Capture the cell that displays the provided text and extract its [x, y] central coordinate. 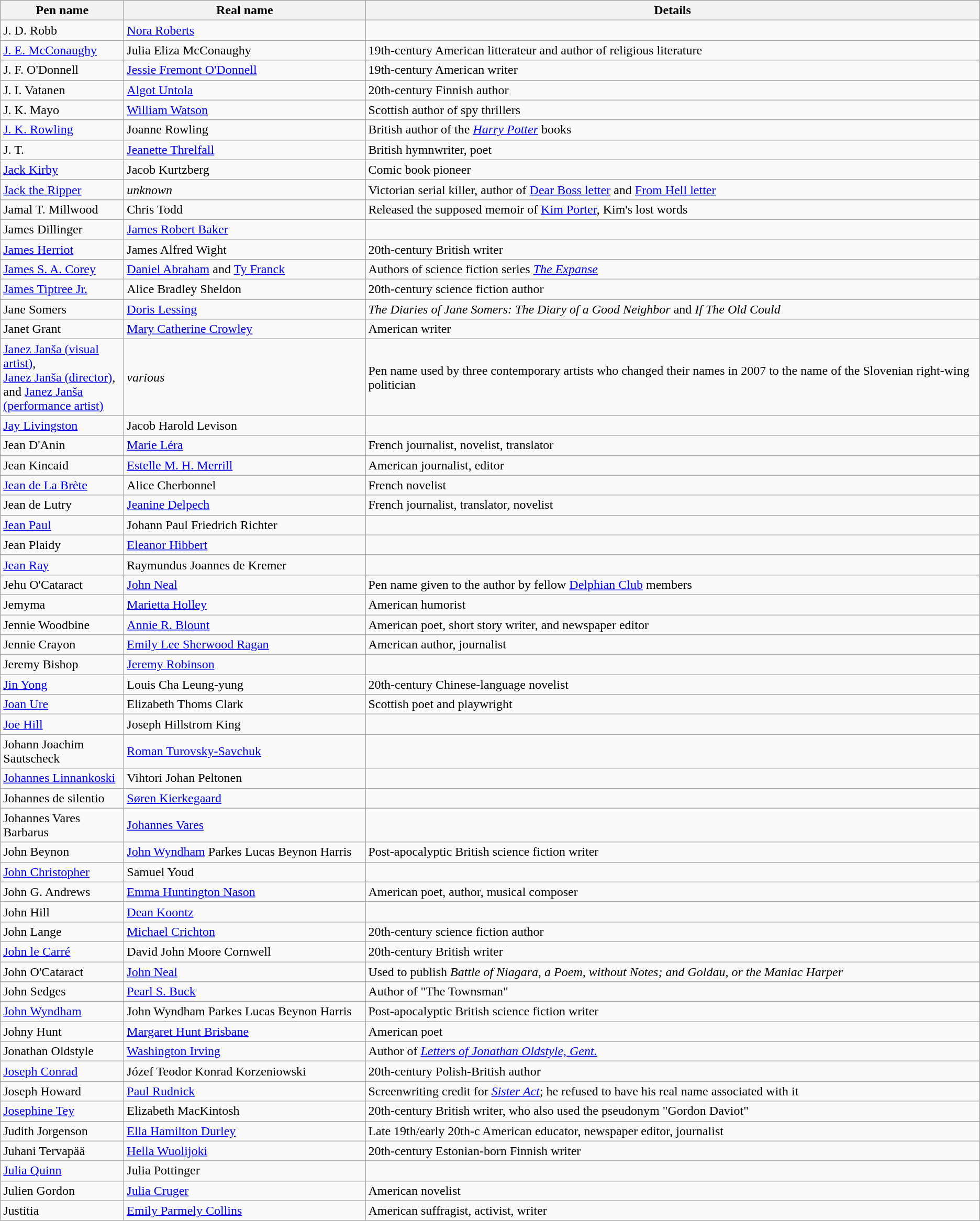
Elizabeth Thoms Clark [245, 704]
Jeremy Robinson [245, 665]
Jean de Lutry [62, 505]
The Diaries of Jane Somers: The Diary of a Good Neighbor and If The Old Could [672, 309]
Real name [245, 10]
Hella Wuolijoki [245, 1151]
Józef Teodor Konrad Korzeniowski [245, 1071]
Alice Cherbonnel [245, 485]
James Dillinger [62, 229]
Jennie Crayon [62, 645]
Josephine Tey [62, 1111]
Jacob Harold Levison [245, 425]
Nora Roberts [245, 30]
Doris Lessing [245, 309]
Emily Lee Sherwood Ragan [245, 645]
Jean Kincaid [62, 465]
Paul Rudnick [245, 1091]
Janet Grant [62, 329]
Eleanor Hibbert [245, 545]
J. D. Robb [62, 30]
James Herriot [62, 250]
19th-century American litterateur and author of religious literature [672, 50]
John Wyndham [62, 1012]
Screenwriting credit for Sister Act; he refused to have his real name associated with it [672, 1091]
Louis Cha Leung-yung [245, 685]
Johannes Vares [245, 825]
J. K. Mayo [62, 110]
Washington Irving [245, 1051]
J. F. O'Donnell [62, 70]
American poet, short story writer, and newspaper editor [672, 624]
Pen name given to the author by fellow Delphian Club members [672, 585]
Julia Quinn [62, 1171]
French journalist, novelist, translator [672, 445]
Janez Janša (visual artist), Janez Janša (director), and Janez Janša (performance artist) [62, 377]
Juhani Tervapää [62, 1151]
20th-century British writer, who also used the pseudonym "Gordon Daviot" [672, 1111]
Elizabeth MacKintosh [245, 1111]
Margaret Hunt Brisbane [245, 1032]
Daniel Abraham and Ty Franck [245, 270]
American suffragist, activist, writer [672, 1211]
Jeremy Bishop [62, 665]
Joan Ure [62, 704]
Emily Parmely Collins [245, 1211]
John O'Cataract [62, 972]
James S. A. Corey [62, 270]
Pearl S. Buck [245, 992]
Dean Koontz [245, 912]
Samuel Youd [245, 872]
Details [672, 10]
Comic book pioneer [672, 170]
Jehu O'Cataract [62, 585]
Jack Kirby [62, 170]
Victorian serial killer, author of Dear Boss letter and From Hell letter [672, 189]
French novelist [672, 485]
Johannes Vares Barbarus [62, 825]
Authors of science fiction series The Expanse [672, 270]
David John Moore Cornwell [245, 951]
Jay Livingston [62, 425]
James Robert Baker [245, 229]
Jonathan Oldstyle [62, 1051]
Johannes de silentio [62, 798]
Johann Paul Friedrich Richter [245, 525]
American poet, author, musical composer [672, 892]
Ella Hamilton Durley [245, 1131]
various [245, 377]
Jin Yong [62, 685]
American poet [672, 1032]
Released the supposed memoir of Kim Porter, Kim's lost words [672, 209]
unknown [245, 189]
Algot Untola [245, 90]
20th-century Finnish author [672, 90]
Johny Hunt [62, 1032]
Vihtori Johan Peltonen [245, 778]
British hymnwriter, poet [672, 150]
John Christopher [62, 872]
British author of the Harry Potter books [672, 130]
American journalist, editor [672, 465]
Johannes Linnankoski [62, 778]
Jean Paul [62, 525]
James Tiptree Jr. [62, 289]
Jane Somers [62, 309]
Scottish author of spy thrillers [672, 110]
Julia Cruger [245, 1191]
William Watson [245, 110]
Scottish poet and playwright [672, 704]
J. I. Vatanen [62, 90]
Jacob Kurtzberg [245, 170]
Julien Gordon [62, 1191]
J. K. Rowling [62, 130]
Pen name [62, 10]
John Lange [62, 932]
French journalist, translator, novelist [672, 505]
Joseph Howard [62, 1091]
Jean D'Anin [62, 445]
Jeanette Threlfall [245, 150]
Roman Turovsky-Savchuk [245, 752]
Justitia [62, 1211]
Author of Letters of Jonathan Oldstyle, Gent. [672, 1051]
Marietta Holley [245, 604]
John Hill [62, 912]
John le Carré [62, 951]
Michael Crichton [245, 932]
J. T. [62, 150]
Søren Kierkegaard [245, 798]
Joe Hill [62, 724]
American humorist [672, 604]
Jean Ray [62, 565]
American author, journalist [672, 645]
J. E. McConaughy [62, 50]
Jessie Fremont O'Donnell [245, 70]
20th-century Chinese-language novelist [672, 685]
Jeanine Delpech [245, 505]
Estelle M. H. Merrill [245, 465]
John Sedges [62, 992]
Emma Huntington Nason [245, 892]
Jemyma [62, 604]
Used to publish Battle of Niagara, a Poem, without Notes; and Goldau, or the Maniac Harper [672, 972]
John G. Andrews [62, 892]
Chris Todd [245, 209]
Judith Jorgenson [62, 1131]
20th-century Polish-British author [672, 1071]
Mary Catherine Crowley [245, 329]
19th-century American writer [672, 70]
Johann Joachim Sautscheck [62, 752]
James Alfred Wight [245, 250]
Julia Eliza McConaughy [245, 50]
Raymundus Joannes de Kremer [245, 565]
Marie Léra [245, 445]
20th-century Estonian-born Finnish writer [672, 1151]
John Beynon [62, 852]
Late 19th/early 20th-c American educator, newspaper editor, journalist [672, 1131]
Julia Pottinger [245, 1171]
Jean Plaidy [62, 545]
Jamal T. Millwood [62, 209]
Alice Bradley Sheldon [245, 289]
Joseph Conrad [62, 1071]
Jennie Woodbine [62, 624]
Joanne Rowling [245, 130]
American novelist [672, 1191]
Pen name used by three contemporary artists who changed their names in 2007 to the name of the Slovenian right-wing politician [672, 377]
Joseph Hillstrom King [245, 724]
Jean de La Brète [62, 485]
American writer [672, 329]
Author of "The Townsman" [672, 992]
Annie R. Blount [245, 624]
Jack the Ripper [62, 189]
